For the text-containing cell, return its midpoint in [X, Y] coordinate format. 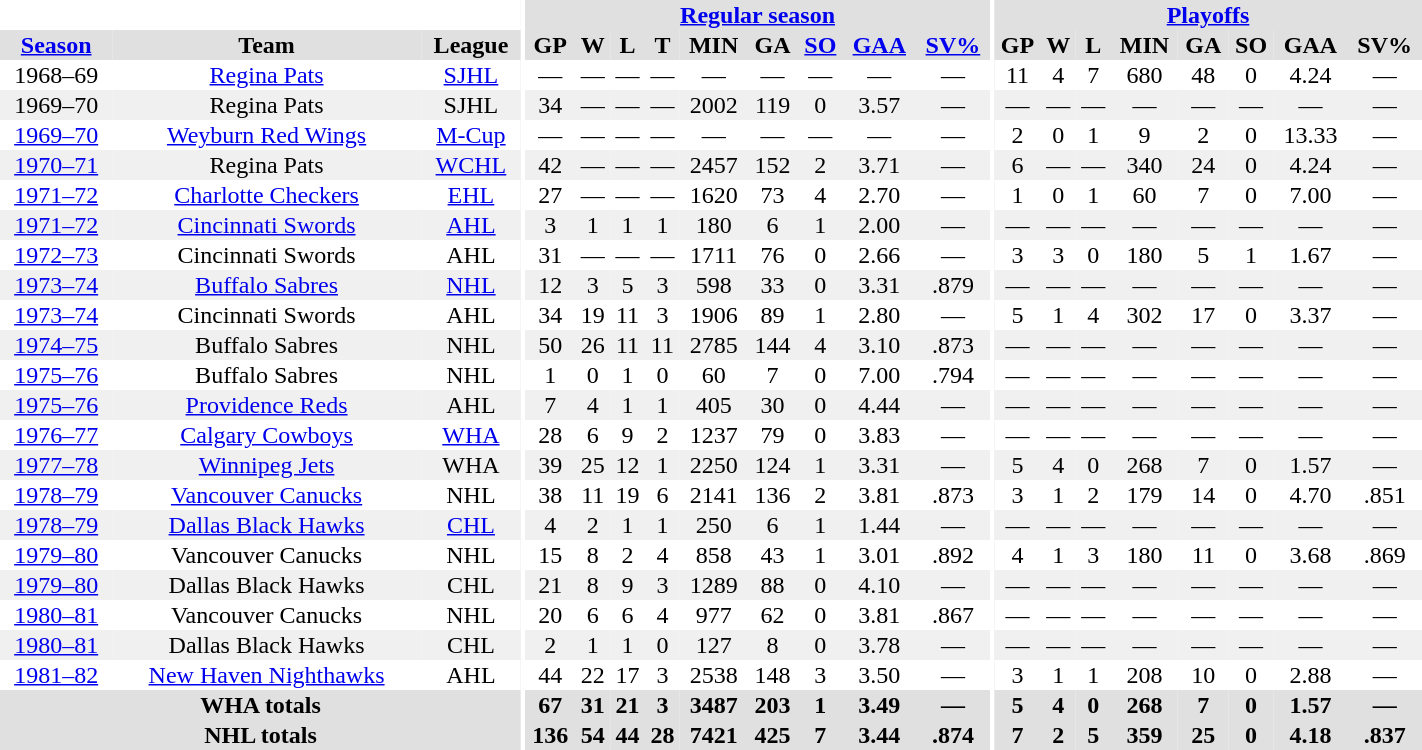
1289 [714, 585]
14 [1203, 495]
3.10 [880, 345]
179 [1145, 495]
.794 [953, 375]
203 [772, 705]
2457 [714, 165]
3.68 [1311, 555]
62 [772, 615]
43 [772, 555]
127 [714, 645]
1.67 [1311, 255]
WCHL [471, 165]
302 [1145, 315]
1981–82 [56, 675]
4.70 [1311, 495]
15 [550, 555]
2250 [714, 465]
League [471, 45]
42 [550, 165]
3.78 [880, 645]
.837 [1384, 735]
M-Cup [471, 135]
.867 [953, 615]
50 [550, 345]
New Haven Nighthawks [266, 675]
2538 [714, 675]
Team [266, 45]
1620 [714, 195]
67 [550, 705]
2141 [714, 495]
3.44 [880, 735]
.892 [953, 555]
3.57 [880, 105]
405 [714, 405]
250 [714, 525]
680 [1145, 75]
Season [56, 45]
Providence Reds [266, 405]
27 [550, 195]
425 [772, 735]
24 [1203, 165]
.851 [1384, 495]
22 [592, 675]
Regular season [758, 15]
26 [592, 345]
124 [772, 465]
73 [772, 195]
1237 [714, 435]
119 [772, 105]
.869 [1384, 555]
NHL totals [260, 735]
2002 [714, 105]
3.50 [880, 675]
977 [714, 615]
3.83 [880, 435]
1977–78 [56, 465]
3.37 [1311, 315]
4.44 [880, 405]
144 [772, 345]
1.44 [880, 525]
20 [550, 615]
38 [550, 495]
208 [1145, 675]
1906 [714, 315]
Playoffs [1208, 15]
4.10 [880, 585]
2.66 [880, 255]
33 [772, 285]
30 [772, 405]
.879 [953, 285]
598 [714, 285]
1970–71 [56, 165]
Calgary Cowboys [266, 435]
39 [550, 465]
1711 [714, 255]
Winnipeg Jets [266, 465]
1976–77 [56, 435]
T [662, 45]
1974–75 [56, 345]
858 [714, 555]
340 [1145, 165]
10 [1203, 675]
2.88 [1311, 675]
2.00 [880, 225]
76 [772, 255]
89 [772, 315]
7421 [714, 735]
3.49 [880, 705]
2.80 [880, 315]
13.33 [1311, 135]
1968–69 [56, 75]
WHA totals [260, 705]
88 [772, 585]
.874 [953, 735]
79 [772, 435]
3487 [714, 705]
152 [772, 165]
4.18 [1311, 735]
Weyburn Red Wings [266, 135]
3.01 [880, 555]
1972–73 [56, 255]
48 [1203, 75]
EHL [471, 195]
148 [772, 675]
2785 [714, 345]
Charlotte Checkers [266, 195]
3.71 [880, 165]
2.70 [880, 195]
54 [592, 735]
359 [1145, 735]
